Locate the cell with the specified text and output its [X, Y] center coordinate. 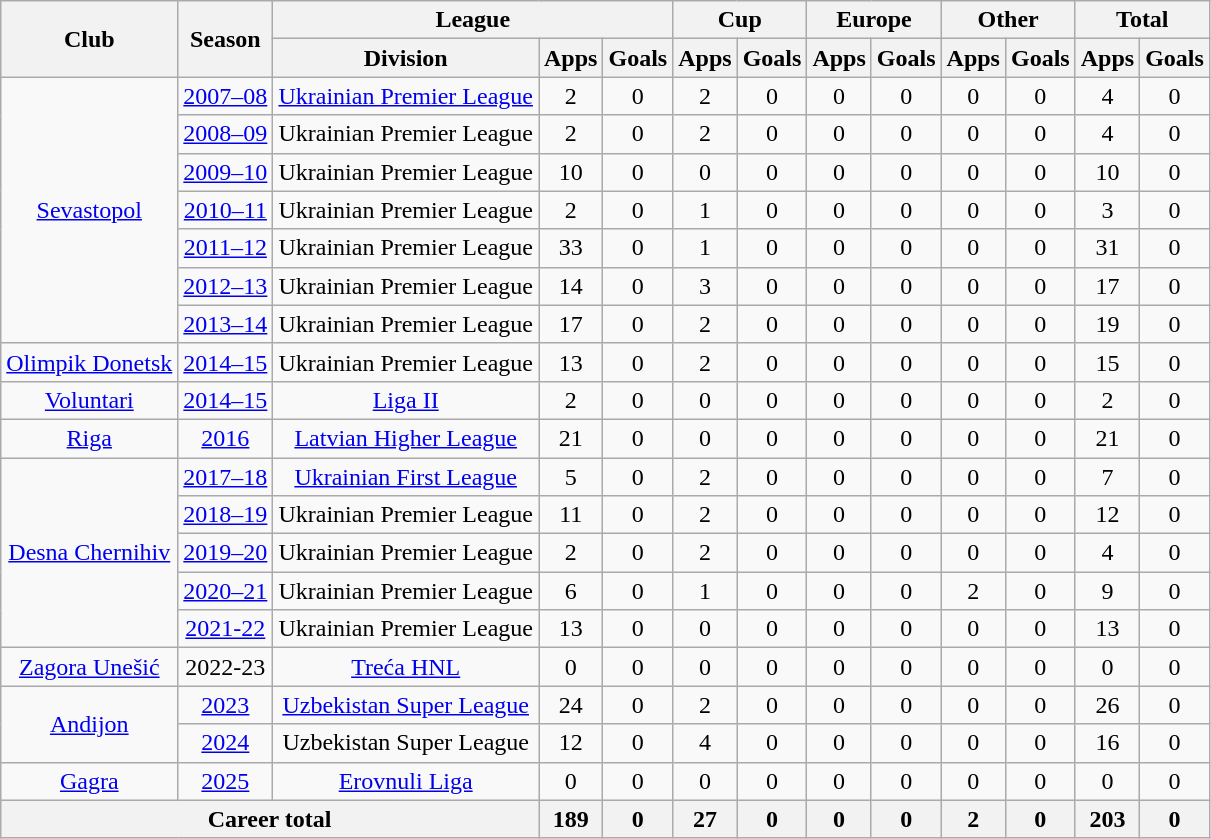
2017–18 [226, 477]
2020–21 [226, 591]
League [473, 20]
2023 [226, 705]
6 [570, 591]
Ukrainian First League [406, 477]
2010–11 [226, 210]
19 [1107, 324]
27 [705, 819]
Europe [874, 20]
Treća HNL [406, 667]
203 [1107, 819]
2025 [226, 781]
Riga [90, 438]
31 [1107, 248]
24 [570, 705]
9 [1107, 591]
Cup [740, 20]
Season [226, 39]
Other [1008, 20]
2019–20 [226, 553]
2008–09 [226, 134]
2013–14 [226, 324]
2009–10 [226, 172]
2007–08 [226, 96]
2021-22 [226, 629]
26 [1107, 705]
5 [570, 477]
Andijon [90, 724]
2018–19 [226, 515]
Division [406, 58]
Club [90, 39]
Liga II [406, 400]
33 [570, 248]
2022-23 [226, 667]
Sevastopol [90, 210]
2012–13 [226, 286]
Career total [270, 819]
2016 [226, 438]
Erovnuli Liga [406, 781]
189 [570, 819]
Voluntari [90, 400]
Desna Chernihiv [90, 553]
16 [1107, 743]
2024 [226, 743]
7 [1107, 477]
Zagora Unešić [90, 667]
14 [570, 286]
Gagra [90, 781]
11 [570, 515]
Olimpik Donetsk [90, 362]
2011–12 [226, 248]
Latvian Higher League [406, 438]
15 [1107, 362]
Total [1142, 20]
